Detect which cell encompasses the target text, then output its [x, y] center coordinate. 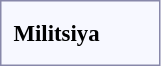
Militsiya [56, 33]
